Find where the given text appears and provide that cell's center as (X, Y) coordinate. 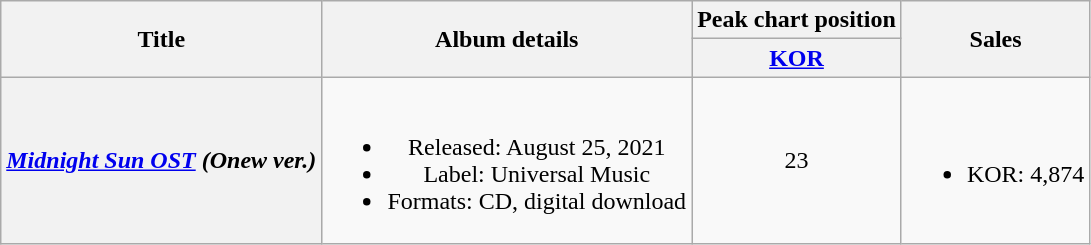
Album details (507, 39)
Released: August 25, 2021Label: Universal MusicFormats: CD, digital download (507, 160)
Midnight Sun OST (Onew ver.) (162, 160)
KOR (797, 58)
Peak chart position (797, 20)
Sales (995, 39)
Title (162, 39)
23 (797, 160)
KOR: 4,874 (995, 160)
